Extract the (x, y) coordinate from the center of the cell holding the provided text.  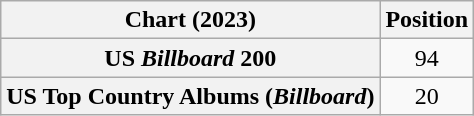
Position (427, 20)
US Top Country Albums (Billboard) (190, 96)
Chart (2023) (190, 20)
94 (427, 58)
US Billboard 200 (190, 58)
20 (427, 96)
